Pinpoint the cell where the given text exists, returning its [X, Y] midpoint coordinate. 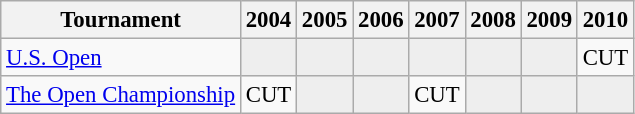
The Open Championship [121, 95]
Tournament [121, 20]
2008 [493, 20]
2010 [605, 20]
2006 [381, 20]
2007 [437, 20]
2005 [325, 20]
2009 [549, 20]
2004 [268, 20]
U.S. Open [121, 58]
